Detect which cell encompasses the target text, then output its [X, Y] center coordinate. 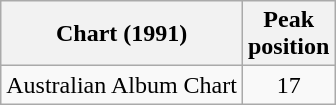
Chart (1991) [122, 34]
Peakposition [288, 34]
Australian Album Chart [122, 85]
17 [288, 85]
